From the cell containing the given text, extract its center point as (x, y) coordinate. 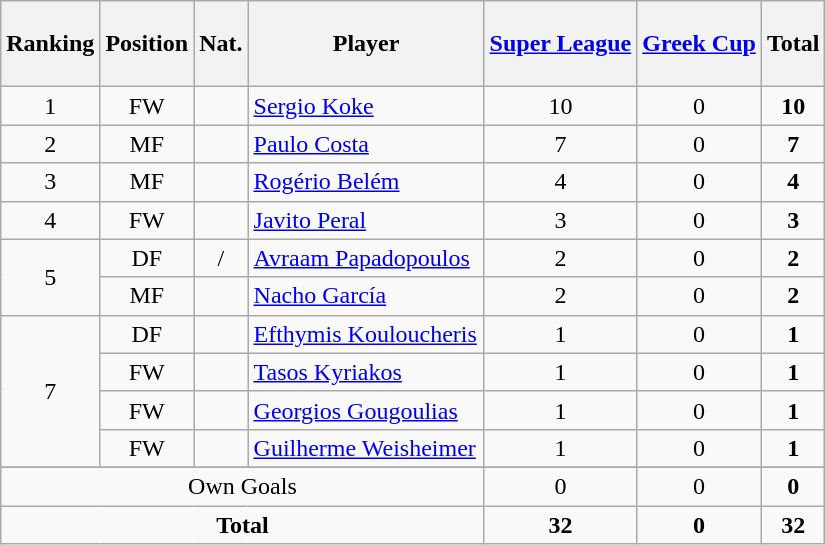
Avraam Papadopoulos (366, 258)
Paulo Costa (366, 144)
Position (147, 44)
Guilherme Weisheimer (366, 448)
Georgios Gougoulias (366, 410)
Nacho García (366, 296)
5 (50, 277)
Ranking (50, 44)
Super League (560, 44)
/ (221, 258)
Nat. (221, 44)
Javito Peral (366, 220)
Efthymis Kouloucheris (366, 334)
Tasos Kyriakos (366, 372)
Own Goals (242, 486)
Greek Cup (700, 44)
Player (366, 44)
Rogério Belém (366, 182)
Sergio Koke (366, 106)
